Locate the cell with the specified text and output its [x, y] center coordinate. 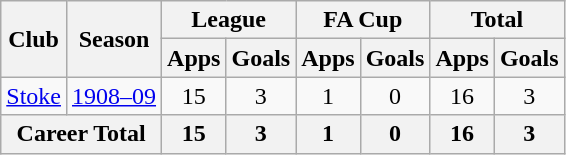
FA Cup [363, 20]
1908–09 [114, 96]
Season [114, 39]
Career Total [82, 134]
League [229, 20]
Stoke [34, 96]
Total [497, 20]
Club [34, 39]
